From the cell containing the given text, extract its center point as [x, y] coordinate. 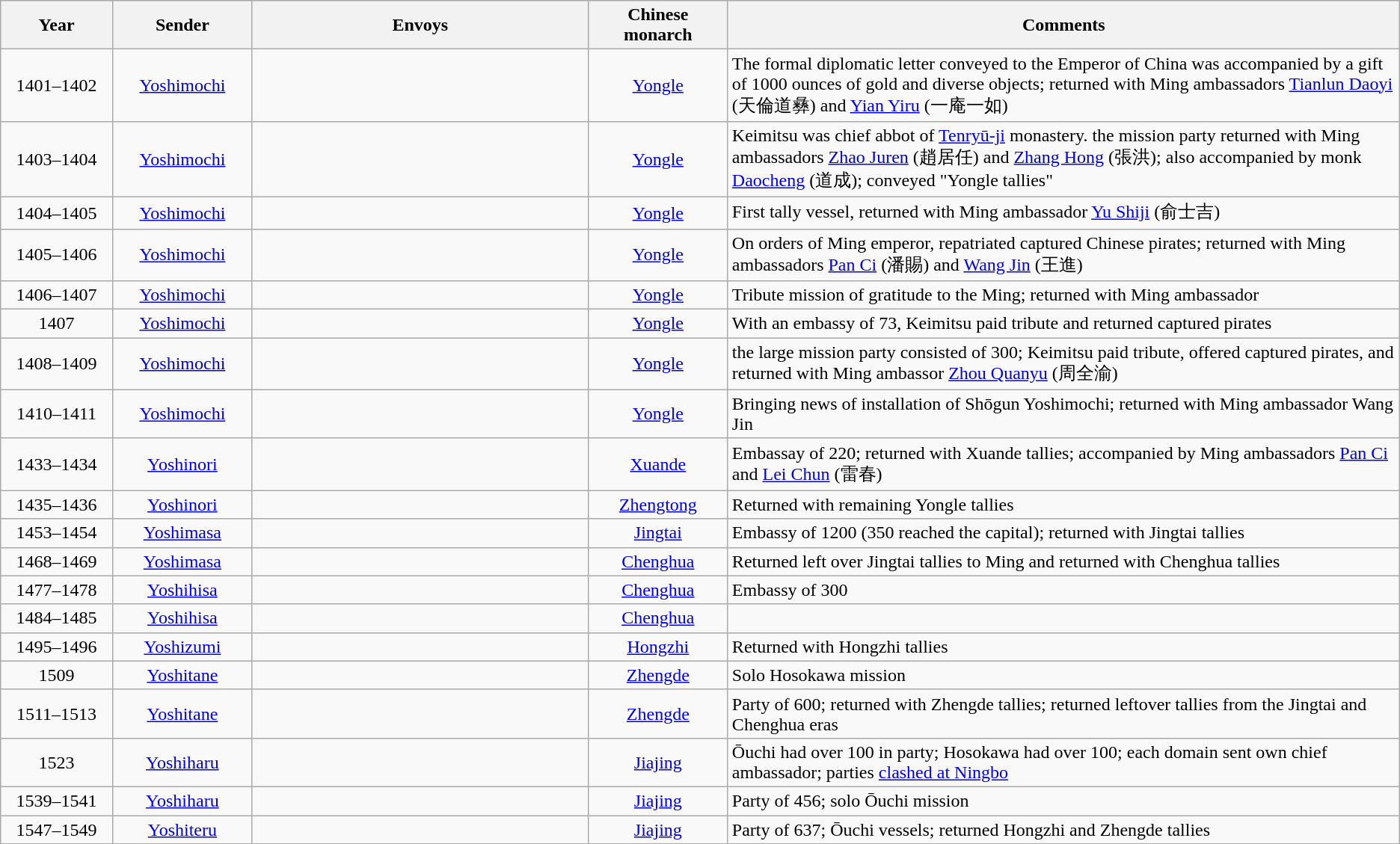
1410–1411 [57, 414]
Yoshiteru [182, 829]
Sender [182, 25]
1406–1407 [57, 295]
1453–1454 [57, 533]
Jingtai [658, 533]
1407 [57, 324]
1509 [57, 675]
Returned left over Jingtai tallies to Ming and returned with Chenghua tallies [1063, 561]
the large mission party consisted of 300; Keimitsu paid tribute, offered captured pirates, and returned with Ming ambassor Zhou Quanyu (周全渝) [1063, 364]
Returned with Hongzhi tallies [1063, 647]
Comments [1063, 25]
Hongzhi [658, 647]
Ōuchi had over 100 in party; Hosokawa had over 100; each domain sent own chief ambassador; parties clashed at Ningbo [1063, 763]
Embassay of 220; returned with Xuande tallies; accompanied by Ming ambassadors Pan Ci and Lei Chun (雷春) [1063, 464]
1433–1434 [57, 464]
Envoys [420, 25]
1477–1478 [57, 590]
Solo Hosokawa mission [1063, 675]
1539–1541 [57, 801]
Party of 600; returned with Zhengde tallies; returned leftover tallies from the Jingtai and Chenghua eras [1063, 713]
Year [57, 25]
Xuande [658, 464]
1404–1405 [57, 212]
1401–1402 [57, 85]
Zhengtong [658, 505]
First tally vessel, returned with Ming ambassador Yu Shiji (俞士吉) [1063, 212]
Tribute mission of gratitude to the Ming; returned with Ming ambassador [1063, 295]
1484–1485 [57, 618]
Bringing news of installation of Shōgun Yoshimochi; returned with Ming ambassador Wang Jin [1063, 414]
On orders of Ming emperor, repatriated captured Chinese pirates; returned with Ming ambassadors Pan Ci (潘賜) and Wang Jin (王進) [1063, 255]
Embassy of 300 [1063, 590]
1523 [57, 763]
Party of 456; solo Ōuchi mission [1063, 801]
1468–1469 [57, 561]
Embassy of 1200 (350 reached the capital); returned with Jingtai tallies [1063, 533]
1547–1549 [57, 829]
With an embassy of 73, Keimitsu paid tribute and returned captured pirates [1063, 324]
1511–1513 [57, 713]
1495–1496 [57, 647]
1403–1404 [57, 158]
1435–1436 [57, 505]
1405–1406 [57, 255]
Returned with remaining Yongle tallies [1063, 505]
Yoshizumi [182, 647]
1408–1409 [57, 364]
Party of 637; Ōuchi vessels; returned Hongzhi and Zhengde tallies [1063, 829]
Chinese monarch [658, 25]
